Return [x, y] of the center of cell containing provided text 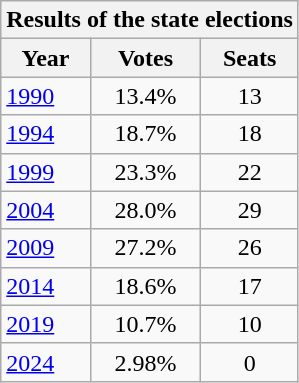
1999 [46, 172]
2004 [46, 210]
18 [250, 134]
Seats [250, 58]
1990 [46, 96]
27.2% [146, 248]
2009 [46, 248]
Votes [146, 58]
2.98% [146, 362]
2014 [46, 286]
Year [46, 58]
29 [250, 210]
10.7% [146, 324]
28.0% [146, 210]
13.4% [146, 96]
Results of the state elections [150, 20]
0 [250, 362]
26 [250, 248]
22 [250, 172]
23.3% [146, 172]
18.6% [146, 286]
13 [250, 96]
2019 [46, 324]
18.7% [146, 134]
10 [250, 324]
2024 [46, 362]
1994 [46, 134]
17 [250, 286]
